Return the (x, y) coordinate for the center point of the cell that contains the specified text.  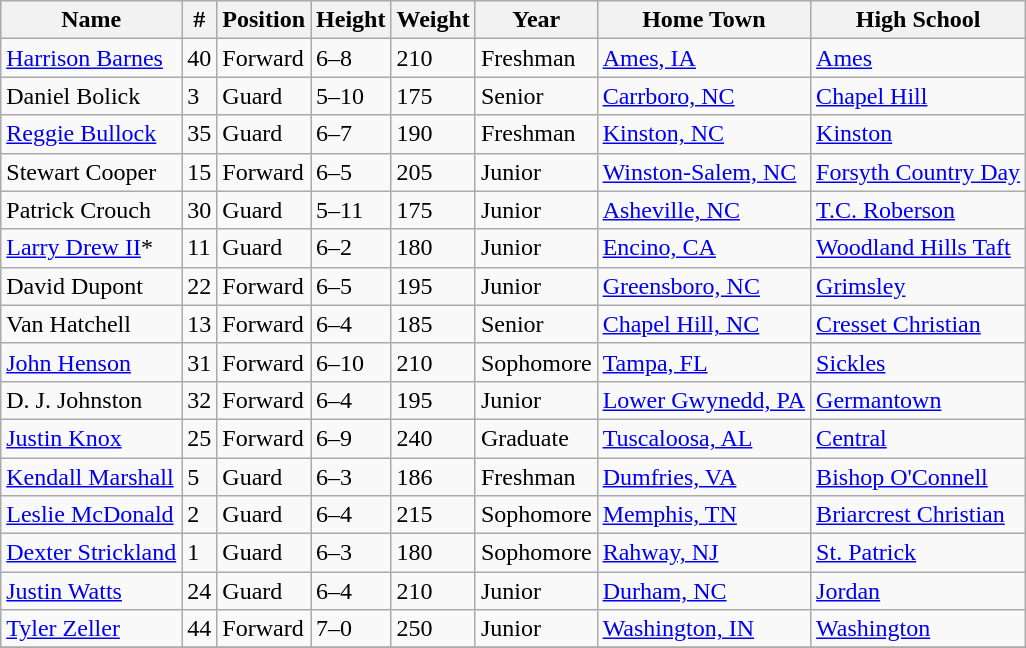
Bishop O'Connell (918, 477)
30 (200, 210)
22 (200, 286)
Home Town (704, 20)
Briarcrest Christian (918, 515)
# (200, 20)
D. J. Johnston (92, 400)
Woodland Hills Taft (918, 248)
6–9 (351, 438)
5 (200, 477)
Height (351, 20)
15 (200, 172)
215 (433, 515)
250 (433, 629)
25 (200, 438)
Stewart Cooper (92, 172)
40 (200, 58)
5–10 (351, 96)
Forsyth Country Day (918, 172)
Kinston, NC (704, 134)
44 (200, 629)
5–11 (351, 210)
Memphis, TN (704, 515)
6–7 (351, 134)
Ames, IA (704, 58)
Reggie Bullock (92, 134)
Justin Watts (92, 591)
David Dupont (92, 286)
11 (200, 248)
190 (433, 134)
Chapel Hill, NC (704, 324)
7–0 (351, 629)
Tyler Zeller (92, 629)
Ames (918, 58)
Rahway, NJ (704, 553)
Dexter Strickland (92, 553)
Encino, CA (704, 248)
Position (264, 20)
13 (200, 324)
Lower Gwynedd, PA (704, 400)
Chapel Hill (918, 96)
Winston-Salem, NC (704, 172)
205 (433, 172)
Leslie McDonald (92, 515)
Asheville, NC (704, 210)
Daniel Bolick (92, 96)
T.C. Roberson (918, 210)
Tampa, FL (704, 362)
6–10 (351, 362)
Tuscaloosa, AL (704, 438)
2 (200, 515)
6–2 (351, 248)
Harrison Barnes (92, 58)
1 (200, 553)
240 (433, 438)
Jordan (918, 591)
High School (918, 20)
Graduate (536, 438)
Name (92, 20)
Germantown (918, 400)
Central (918, 438)
John Henson (92, 362)
Kendall Marshall (92, 477)
Justin Knox (92, 438)
Kinston (918, 134)
Carrboro, NC (704, 96)
186 (433, 477)
Washington (918, 629)
35 (200, 134)
Sickles (918, 362)
185 (433, 324)
St. Patrick (918, 553)
24 (200, 591)
Cresset Christian (918, 324)
Grimsley (918, 286)
32 (200, 400)
3 (200, 96)
Weight (433, 20)
Dumfries, VA (704, 477)
Year (536, 20)
Larry Drew II* (92, 248)
Washington, IN (704, 629)
6–8 (351, 58)
Patrick Crouch (92, 210)
Durham, NC (704, 591)
Van Hatchell (92, 324)
31 (200, 362)
Greensboro, NC (704, 286)
